Find where the given text appears and provide that cell's center as (X, Y) coordinate. 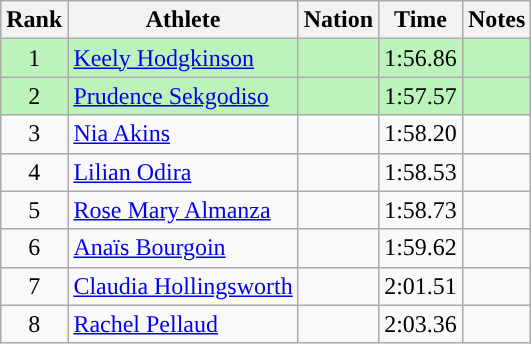
7 (34, 286)
Prudence Sekgodiso (183, 96)
1:58.20 (421, 134)
5 (34, 210)
Keely Hodgkinson (183, 58)
Rank (34, 20)
2:01.51 (421, 286)
Notes (496, 20)
2:03.36 (421, 324)
4 (34, 172)
1:58.73 (421, 210)
1 (34, 58)
Athlete (183, 20)
1:57.57 (421, 96)
6 (34, 248)
Time (421, 20)
Claudia Hollingsworth (183, 286)
Rachel Pellaud (183, 324)
1:58.53 (421, 172)
Nation (338, 20)
Nia Akins (183, 134)
Lilian Odira (183, 172)
Rose Mary Almanza (183, 210)
8 (34, 324)
1:59.62 (421, 248)
Anaïs Bourgoin (183, 248)
1:56.86 (421, 58)
3 (34, 134)
2 (34, 96)
